From the cell containing the given text, extract its center point as [x, y] coordinate. 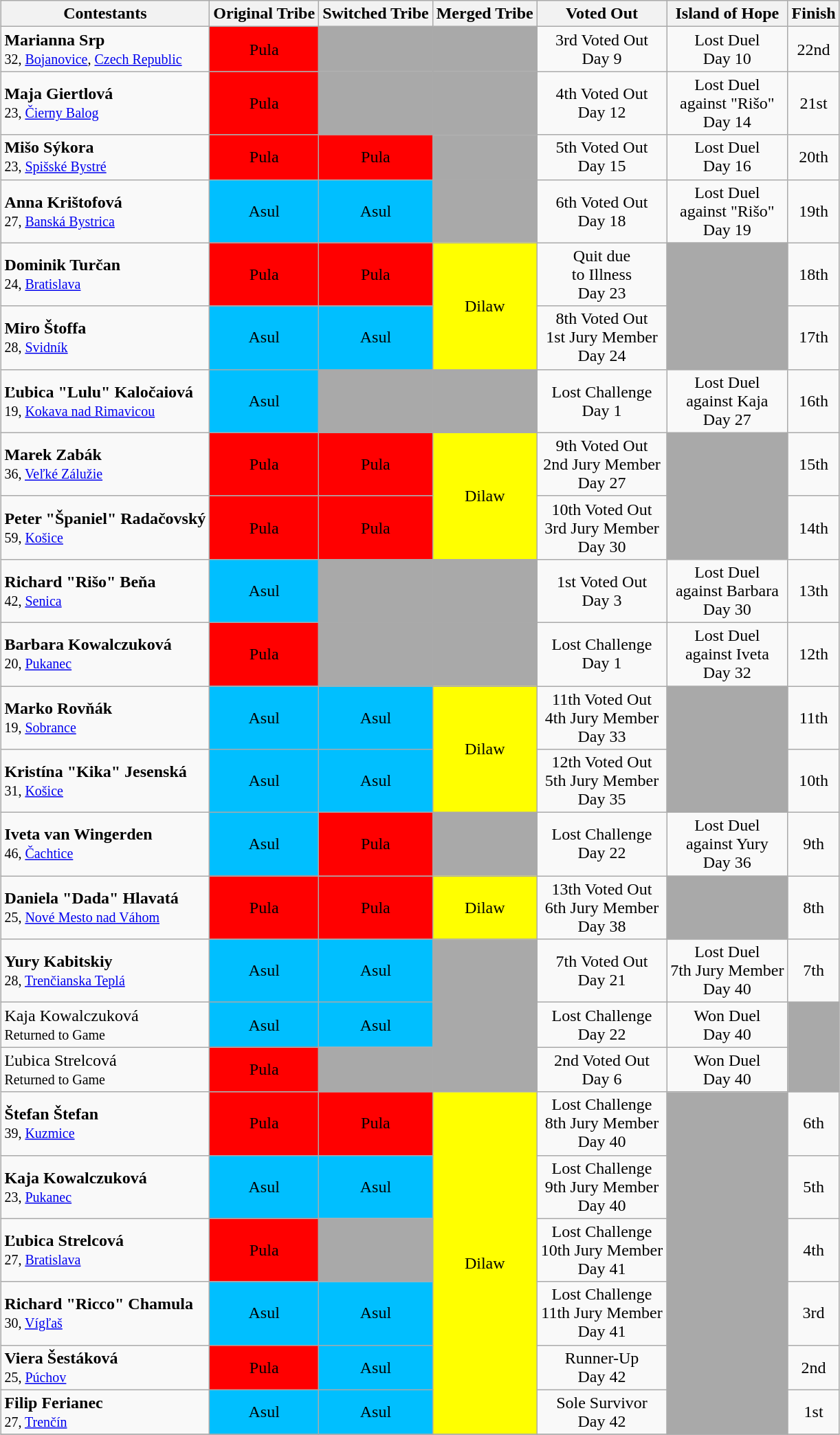
8th [814, 908]
5th [814, 1187]
Štefan Štefan39, Kuzmice [105, 1124]
Lost Duelagainst IvetaDay 32 [727, 654]
Marianna Srp32, Bojanovice, Czech Republic [105, 50]
Lost Challenge10th Jury MemberDay 41 [601, 1250]
9th Voted Out2nd Jury MemberDay 27 [601, 464]
4th [814, 1250]
Lost Challenge11th Jury MemberDay 41 [601, 1313]
Viera Šestáková25, Púchov [105, 1367]
Maja Giertlová23, Čierny Balog [105, 103]
Miro Štoffa28, Svidník [105, 338]
18th [814, 274]
Lost Challenge9th Jury MemberDay 40 [601, 1187]
Richard "Rišo" Beňa42, Senica [105, 591]
Peter "Španiel" Radačovský59, Košice [105, 527]
Switched Tribe [376, 14]
11th [814, 718]
10th Voted Out3rd Jury MemberDay 30 [601, 527]
Daniela "Dada" Hlavatá25, Nové Mesto nad Váhom [105, 908]
Runner-UpDay 42 [601, 1367]
19th [814, 211]
Lost Challenge8th Jury MemberDay 40 [601, 1124]
Iveta van Wingerden46, Čachtice [105, 844]
Ľubica Strelcová27, Bratislava [105, 1250]
Lost DuelDay 16 [727, 157]
6th Voted OutDay 18 [601, 211]
2nd Voted OutDay 6 [601, 1070]
Lost Duel7th Jury MemberDay 40 [727, 971]
Lost Duelagainst YuryDay 36 [727, 844]
Merged Tribe [485, 14]
Quit dueto IllnessDay 23 [601, 274]
13th Voted Out6th Jury MemberDay 38 [601, 908]
12th [814, 654]
Mišo Sýkora23, Spišské Bystré [105, 157]
Lost Duelagainst BarbaraDay 30 [727, 591]
12th Voted Out5th Jury MemberDay 35 [601, 781]
15th [814, 464]
Marek Zabák36, Veľké Zálužie [105, 464]
Richard "Ricco" Chamula30, Vígľaš [105, 1313]
22nd [814, 50]
Original Tribe [264, 14]
8th Voted Out1st Jury MemberDay 24 [601, 338]
Yury Kabitskiy28, Trenčianska Teplá [105, 971]
9th [814, 844]
Kaja KowalczukováReturned to Game [105, 1025]
Anna Krištofová27, Banská Bystrica [105, 211]
14th [814, 527]
Lost Duel against "Rišo"Day 19 [727, 211]
Marko Rovňák19, Sobrance [105, 718]
3rd [814, 1313]
17th [814, 338]
1st [814, 1412]
1st Voted OutDay 3 [601, 591]
7th [814, 971]
Ľubica "Lulu" Kaločaiová19, Kokava nad Rimavicou [105, 401]
4th Voted OutDay 12 [601, 103]
Sole SurvivorDay 42 [601, 1412]
21st [814, 103]
20th [814, 157]
10th [814, 781]
11th Voted Out4th Jury MemberDay 33 [601, 718]
Barbara Kowalczuková20, Pukanec [105, 654]
Kristína "Kika" Jesenská31, Košice [105, 781]
Finish [814, 14]
Island of Hope [727, 14]
7th Voted OutDay 21 [601, 971]
Lost DuelDay 10 [727, 50]
Ľubica StrelcováReturned to Game [105, 1070]
16th [814, 401]
Dominik Turčan24, Bratislava [105, 274]
3rd Voted OutDay 9 [601, 50]
Contestants [105, 14]
Filip Ferianec27, Trenčín [105, 1412]
5th Voted OutDay 15 [601, 157]
Kaja Kowalczuková23, Pukanec [105, 1187]
6th [814, 1124]
13th [814, 591]
2nd [814, 1367]
Voted Out [601, 14]
Lost Duelagainst KajaDay 27 [727, 401]
Lost Duel against "Rišo"Day 14 [727, 103]
